From the cell containing the given text, extract its center point as [x, y] coordinate. 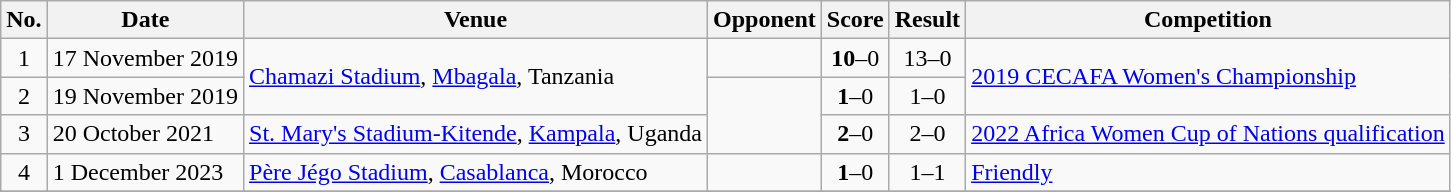
St. Mary's Stadium-Kitende, Kampala, Uganda [476, 134]
3 [24, 134]
1–1 [927, 172]
2019 CECAFA Women's Championship [1208, 77]
4 [24, 172]
2022 Africa Women Cup of Nations qualification [1208, 134]
20 October 2021 [145, 134]
1 December 2023 [145, 172]
Opponent [764, 20]
13–0 [927, 58]
Score [855, 20]
1 [24, 58]
17 November 2019 [145, 58]
Date [145, 20]
10–0 [855, 58]
Père Jégo Stadium, Casablanca, Morocco [476, 172]
19 November 2019 [145, 96]
No. [24, 20]
Competition [1208, 20]
Venue [476, 20]
2 [24, 96]
Friendly [1208, 172]
Result [927, 20]
Chamazi Stadium, Mbagala, Tanzania [476, 77]
